Identify which cell holds the provided text, then report its [X, Y] central coordinate. 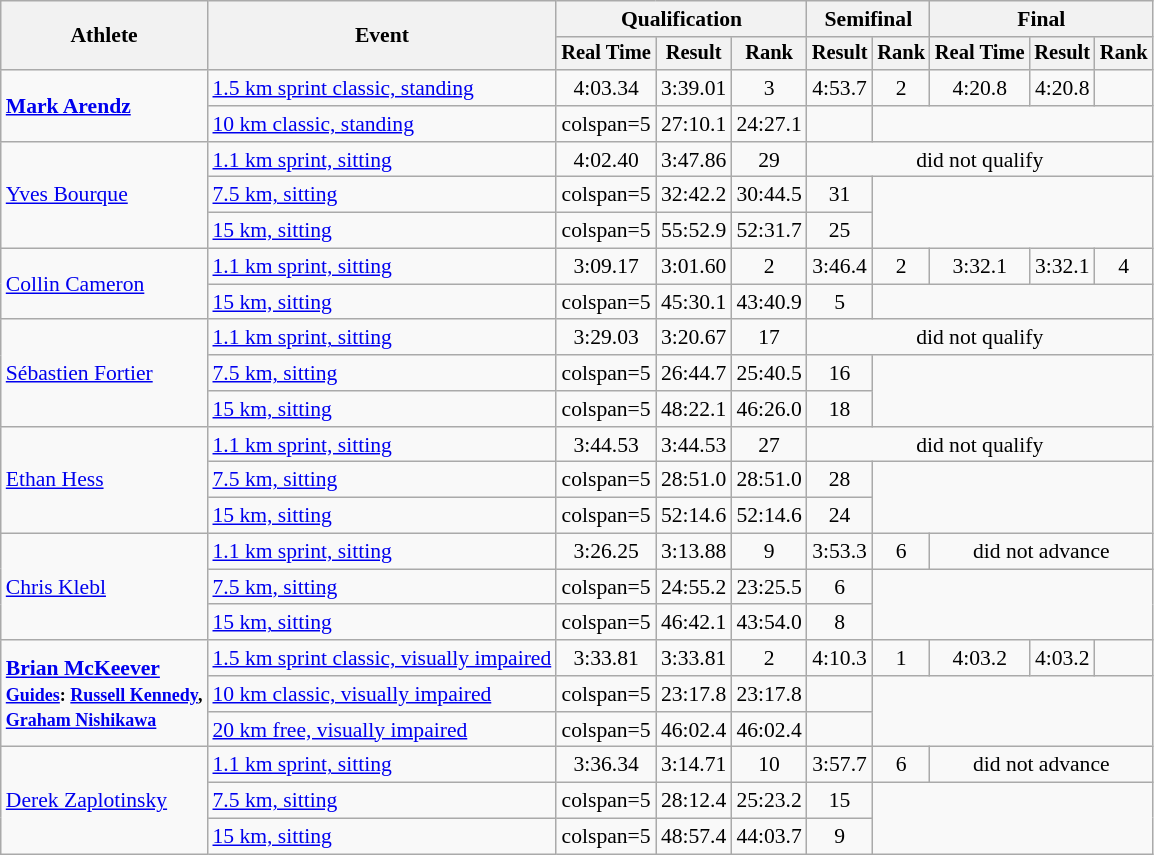
3:36.34 [606, 765]
1.5 km sprint classic, standing [382, 88]
Athlete [104, 36]
23:25.5 [768, 587]
3:26.25 [606, 552]
20 km free, visually impaired [382, 730]
Sébastien Fortier [104, 374]
3:46.4 [840, 267]
25:23.2 [768, 801]
27:10.1 [694, 124]
24:55.2 [694, 587]
31 [840, 195]
Mark Arendz [104, 106]
Collin Cameron [104, 284]
5 [840, 302]
8 [840, 623]
17 [768, 338]
Yves Bourque [104, 196]
3:29.03 [606, 338]
24 [840, 516]
4:03.34 [606, 88]
4:53.7 [840, 88]
3 [768, 88]
3:47.86 [694, 160]
Qualification [681, 19]
48:22.1 [694, 409]
3:53.3 [840, 552]
Event [382, 36]
48:57.4 [694, 837]
Brian McKeeverGuides: Russell Kennedy,Graham Nishikawa [104, 694]
Final [1042, 19]
4:02.40 [606, 160]
26:44.7 [694, 373]
3:20.67 [694, 338]
3:39.01 [694, 88]
3:13.88 [694, 552]
1 [901, 658]
30:44.5 [768, 195]
18 [840, 409]
4:10.3 [840, 658]
27 [768, 445]
46:42.1 [694, 623]
24:27.1 [768, 124]
3:09.17 [606, 267]
29 [768, 160]
44:03.7 [768, 837]
4 [1124, 267]
52:31.7 [768, 231]
55:52.9 [694, 231]
Derek Zaplotinsky [104, 800]
46:26.0 [768, 409]
16 [840, 373]
3:14.71 [694, 765]
28 [840, 480]
43:54.0 [768, 623]
15 [840, 801]
Semifinal [868, 19]
Chris Klebl [104, 588]
Ethan Hess [104, 480]
3:01.60 [694, 267]
10 km classic, visually impaired [382, 694]
43:40.9 [768, 302]
25:40.5 [768, 373]
25 [840, 231]
10 [768, 765]
10 km classic, standing [382, 124]
3:57.7 [840, 765]
1.5 km sprint classic, visually impaired [382, 658]
45:30.1 [694, 302]
32:42.2 [694, 195]
28:12.4 [694, 801]
